Find where the given text appears and provide that cell's center as [x, y] coordinate. 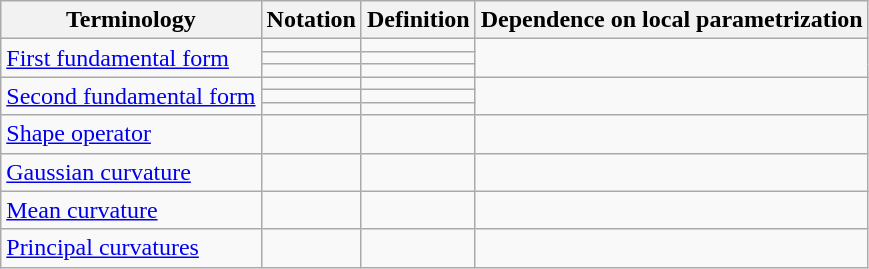
First fundamental form [131, 58]
Terminology [131, 20]
Mean curvature [131, 210]
Notation [311, 20]
Second fundamental form [131, 96]
Gaussian curvature [131, 172]
Principal curvatures [131, 248]
Dependence on local parametrization [672, 20]
Definition [418, 20]
Shape operator [131, 134]
